Scan for the cell matching the given text and deliver its [x, y] coordinate at center. 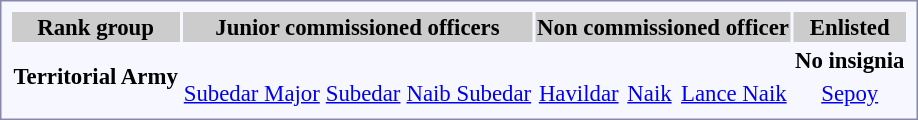
Rank group [96, 27]
Enlisted [850, 27]
Subedar [363, 93]
Havildar [579, 93]
Naik [650, 93]
Lance Naik [734, 93]
Sepoy [850, 93]
Junior commissioned officers [357, 27]
Naib Subedar [469, 93]
Subedar Major [252, 93]
Territorial Army [96, 76]
No insignia [850, 60]
Non commissioned officer [664, 27]
